Locate the cell with the specified text and output its (x, y) center coordinate. 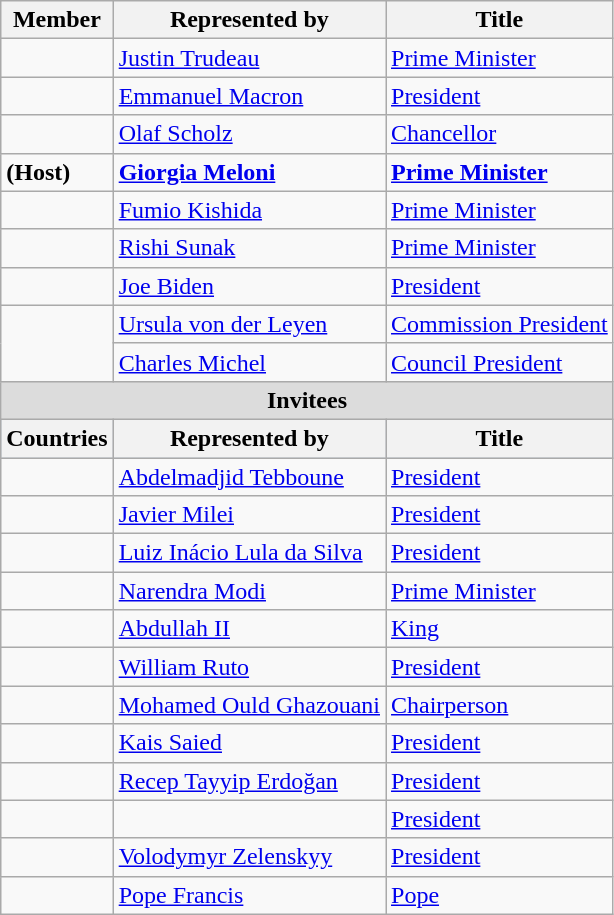
William Ruto (249, 667)
Fumio Kishida (249, 210)
Chairperson (500, 705)
Volodymyr Zelenskyy (249, 857)
Recep Tayyip Erdoğan (249, 781)
Chancellor (500, 134)
Invitees (307, 400)
(Host) (57, 172)
Abdullah II (249, 629)
Rishi Sunak (249, 248)
Commission President (500, 324)
Luiz Inácio Lula da Silva (249, 553)
Emmanuel Macron (249, 96)
Pope Francis (249, 895)
Pope (500, 895)
Joe Biden (249, 286)
Justin Trudeau (249, 58)
Ursula von der Leyen (249, 324)
Countries (57, 438)
Kais Saied (249, 743)
Member (57, 20)
King (500, 629)
Mohamed Ould Ghazouani (249, 705)
Javier Milei (249, 515)
Narendra Modi (249, 591)
Council President (500, 362)
Olaf Scholz (249, 134)
Giorgia Meloni (249, 172)
Charles Michel (249, 362)
Abdelmadjid Tebboune (249, 477)
